Pinpoint the cell where the given text exists, returning its [X, Y] midpoint coordinate. 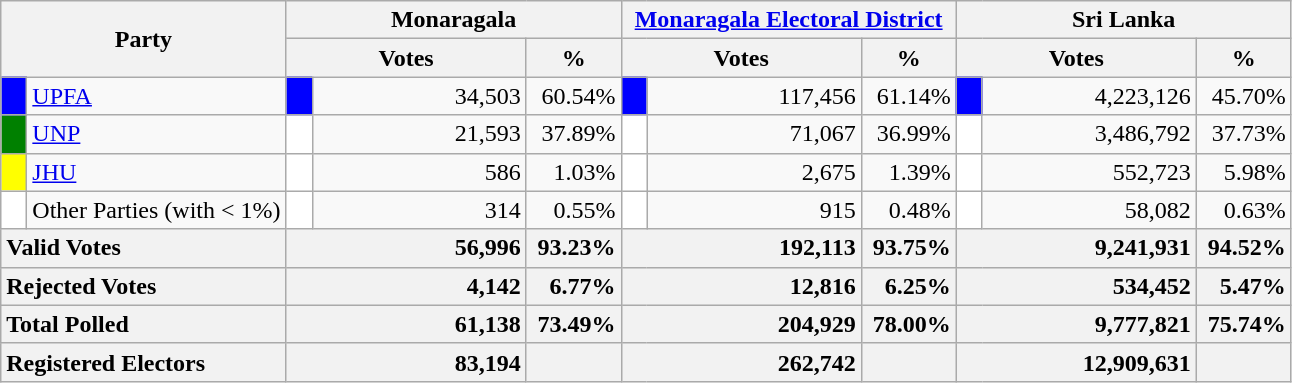
3,486,792 [1089, 134]
Registered Electors [144, 362]
78.00% [908, 324]
5.47% [1244, 286]
UNP [156, 134]
12,909,631 [1076, 362]
6.25% [908, 286]
45.70% [1244, 96]
0.48% [908, 210]
71,067 [754, 134]
JHU [156, 172]
204,929 [741, 324]
83,194 [406, 362]
0.55% [574, 210]
34,503 [419, 96]
58,082 [1089, 210]
1.03% [574, 172]
Monaragala [454, 20]
73.49% [574, 324]
9,241,931 [1076, 248]
60.54% [574, 96]
Rejected Votes [144, 286]
117,456 [754, 96]
93.75% [908, 248]
Valid Votes [144, 248]
Sri Lanka [1124, 20]
Monaragala Electoral District [788, 20]
4,223,126 [1089, 96]
37.89% [574, 134]
Other Parties (with < 1%) [156, 210]
192,113 [741, 248]
Total Polled [144, 324]
9,777,821 [1076, 324]
2,675 [754, 172]
4,142 [406, 286]
12,816 [741, 286]
61.14% [908, 96]
915 [754, 210]
534,452 [1076, 286]
552,723 [1089, 172]
94.52% [1244, 248]
0.63% [1244, 210]
75.74% [1244, 324]
1.39% [908, 172]
36.99% [908, 134]
37.73% [1244, 134]
6.77% [574, 286]
5.98% [1244, 172]
262,742 [741, 362]
56,996 [406, 248]
586 [419, 172]
UPFA [156, 96]
Party [144, 39]
21,593 [419, 134]
61,138 [406, 324]
93.23% [574, 248]
314 [419, 210]
